Pinpoint the cell where the given text exists, returning its [x, y] midpoint coordinate. 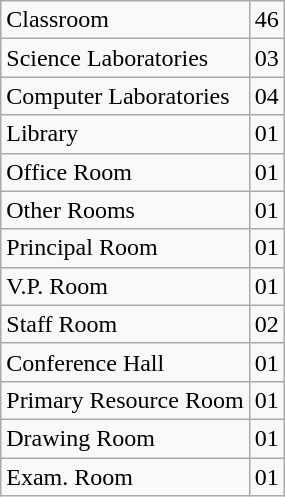
04 [266, 96]
Classroom [125, 20]
Staff Room [125, 324]
Drawing Room [125, 438]
Principal Room [125, 248]
Science Laboratories [125, 58]
Conference Hall [125, 362]
Exam. Room [125, 477]
Library [125, 134]
46 [266, 20]
02 [266, 324]
Other Rooms [125, 210]
03 [266, 58]
Office Room [125, 172]
V.P. Room [125, 286]
Primary Resource Room [125, 400]
Computer Laboratories [125, 96]
